Detect which cell encompasses the target text, then output its [X, Y] center coordinate. 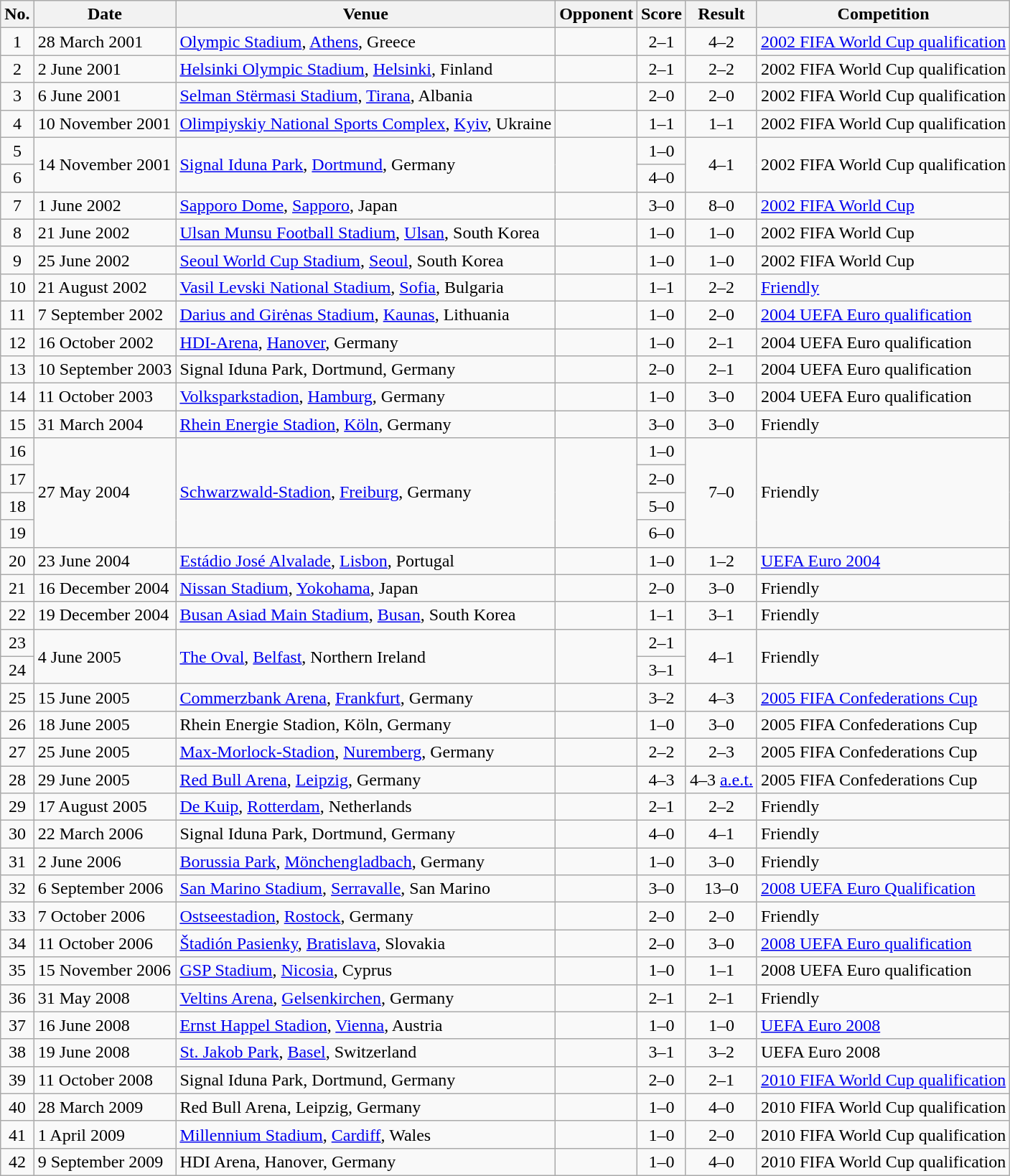
2–3 [721, 752]
HDI Arena, Hanover, Germany [366, 1162]
3 [17, 96]
16 October 2002 [105, 342]
20 [17, 561]
19 [17, 533]
27 [17, 752]
7 October 2006 [105, 916]
25 June 2005 [105, 752]
25 June 2002 [105, 260]
2 [17, 69]
16 June 2008 [105, 1025]
15 June 2005 [105, 697]
22 [17, 615]
HDI-Arena, Hanover, Germany [366, 342]
Result [721, 14]
Millennium Stadium, Cardiff, Wales [366, 1134]
10 November 2001 [105, 123]
28 March 2009 [105, 1107]
4 [17, 123]
23 June 2004 [105, 561]
30 [17, 834]
25 [17, 697]
2 June 2006 [105, 862]
27 May 2004 [105, 493]
31 [17, 862]
16 [17, 452]
Olympic Stadium, Athens, Greece [366, 42]
9 [17, 260]
The Oval, Belfast, Northern Ireland [366, 656]
Vasil Levski National Stadium, Sofia, Bulgaria [366, 287]
Venue [366, 14]
6–0 [661, 533]
Busan Asiad Main Stadium, Busan, South Korea [366, 615]
No. [17, 14]
17 [17, 479]
GSP Stadium, Nicosia, Cyprus [366, 971]
Volksparkstadion, Hamburg, Germany [366, 397]
9 September 2009 [105, 1162]
11 October 2006 [105, 943]
Opponent [597, 14]
6 [17, 178]
12 [17, 342]
5 [17, 151]
De Kuip, Rotterdam, Netherlands [366, 807]
1 June 2002 [105, 205]
34 [17, 943]
Seoul World Cup Stadium, Seoul, South Korea [366, 260]
4–3 a.e.t. [721, 779]
19 December 2004 [105, 615]
21 August 2002 [105, 287]
23 [17, 643]
St. Jakob Park, Basel, Switzerland [366, 1053]
7 September 2002 [105, 314]
Sapporo Dome, Sapporo, Japan [366, 205]
4–2 [721, 42]
Helsinki Olympic Stadium, Helsinki, Finland [366, 69]
29 [17, 807]
18 June 2005 [105, 724]
18 [17, 506]
19 June 2008 [105, 1053]
6 June 2001 [105, 96]
8–0 [721, 205]
31 May 2008 [105, 998]
San Marino Stadium, Serravalle, San Marino [366, 889]
11 October 2008 [105, 1080]
21 June 2002 [105, 233]
21 [17, 588]
Commerzbank Arena, Frankfurt, Germany [366, 697]
39 [17, 1080]
11 October 2003 [105, 397]
Max-Morlock-Stadion, Nuremberg, Germany [366, 752]
Date [105, 14]
24 [17, 670]
15 [17, 424]
13–0 [721, 889]
UEFA Euro 2004 [883, 561]
1 [17, 42]
7–0 [721, 493]
Schwarzwald-Stadion, Freiburg, Germany [366, 493]
Olimpiyskiy National Sports Complex, Kyiv, Ukraine [366, 123]
33 [17, 916]
Competition [883, 14]
14 November 2001 [105, 164]
1–2 [721, 561]
Nissan Stadium, Yokohama, Japan [366, 588]
36 [17, 998]
13 [17, 370]
6 September 2006 [105, 889]
1 April 2009 [105, 1134]
32 [17, 889]
Ostseestadion, Rostock, Germany [366, 916]
41 [17, 1134]
14 [17, 397]
38 [17, 1053]
Veltins Arena, Gelsenkirchen, Germany [366, 998]
15 November 2006 [105, 971]
11 [17, 314]
22 March 2006 [105, 834]
Ernst Happel Stadion, Vienna, Austria [366, 1025]
17 August 2005 [105, 807]
5–0 [661, 506]
10 September 2003 [105, 370]
4 June 2005 [105, 656]
7 [17, 205]
Selman Stërmasi Stadium, Tirana, Albania [366, 96]
35 [17, 971]
Darius and Girėnas Stadium, Kaunas, Lithuania [366, 314]
42 [17, 1162]
2 June 2001 [105, 69]
26 [17, 724]
31 March 2004 [105, 424]
28 March 2001 [105, 42]
Borussia Park, Mönchengladbach, Germany [366, 862]
Score [661, 14]
2008 UEFA Euro Qualification [883, 889]
29 June 2005 [105, 779]
Štadión Pasienky, Bratislava, Slovakia [366, 943]
28 [17, 779]
10 [17, 287]
8 [17, 233]
40 [17, 1107]
Ulsan Munsu Football Stadium, Ulsan, South Korea [366, 233]
37 [17, 1025]
16 December 2004 [105, 588]
Estádio José Alvalade, Lisbon, Portugal [366, 561]
